Provide the (X, Y) coordinate of the cell's center where the given text is located.  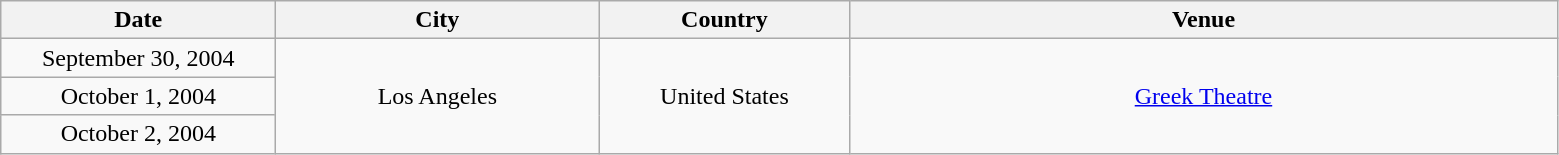
Venue (1204, 20)
Date (138, 20)
Country (724, 20)
Greek Theatre (1204, 96)
October 2, 2004 (138, 134)
City (438, 20)
Los Angeles (438, 96)
September 30, 2004 (138, 58)
United States (724, 96)
October 1, 2004 (138, 96)
